Provide the [x, y] coordinate of the cell's center where the given text is located.  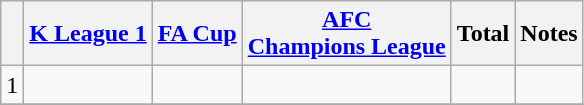
K League 1 [88, 34]
Total [483, 34]
AFCChampions League [346, 34]
Notes [549, 34]
FA Cup [197, 34]
1 [12, 85]
